Return the (X, Y) coordinate for the center point of the cell that contains the specified text.  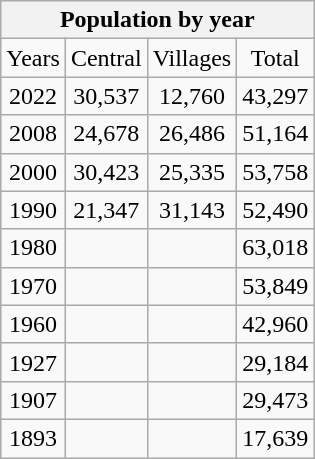
52,490 (276, 210)
2000 (34, 172)
Villages (192, 58)
31,143 (192, 210)
1960 (34, 324)
21,347 (106, 210)
1927 (34, 362)
Years (34, 58)
25,335 (192, 172)
42,960 (276, 324)
2008 (34, 134)
Central (106, 58)
53,758 (276, 172)
12,760 (192, 96)
2022 (34, 96)
1907 (34, 400)
29,473 (276, 400)
17,639 (276, 438)
30,423 (106, 172)
26,486 (192, 134)
1970 (34, 286)
24,678 (106, 134)
43,297 (276, 96)
Population by year (158, 20)
1990 (34, 210)
30,537 (106, 96)
1893 (34, 438)
53,849 (276, 286)
29,184 (276, 362)
1980 (34, 248)
51,164 (276, 134)
Total (276, 58)
63,018 (276, 248)
